Return the [X, Y] coordinate for the center point of the cell that contains the specified text.  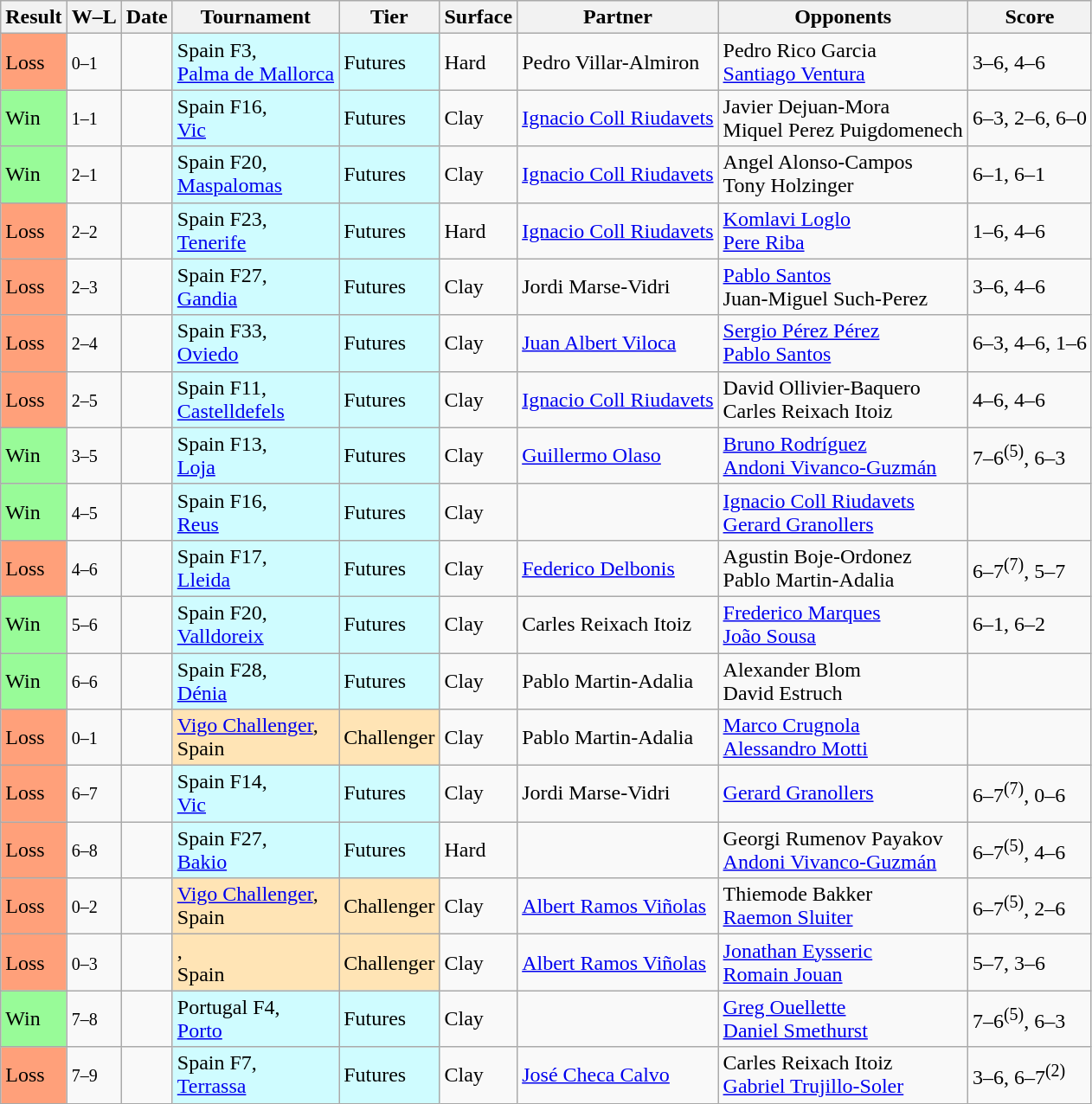
Agustin Boje-Ordonez Pablo Martin-Adalia [843, 568]
Date [147, 17]
Spain F13,Loja [255, 455]
Spain F33,Oviedo [255, 343]
Spain F16,Reus [255, 512]
Sergio Pérez Pérez Pablo Santos [843, 343]
,Spain [255, 962]
Jonathan Eysseric Romain Jouan [843, 962]
Surface [479, 17]
6–8 [93, 850]
3–5 [93, 455]
W–L [93, 17]
7–9 [93, 1075]
Angel Alonso-Campos Tony Holzinger [843, 175]
Tier [389, 17]
6–3, 2–6, 6–0 [1030, 118]
0–3 [93, 962]
Pablo Santos Juan-Miguel Such-Perez [843, 287]
Spain F27,Bakio [255, 850]
Spain F3,Palma de Mallorca [255, 62]
0–2 [93, 907]
Marco Crugnola Alessandro Motti [843, 737]
6–1, 6–1 [1030, 175]
2–4 [93, 343]
Frederico Marques João Sousa [843, 625]
Ignacio Coll Riudavets Gerard Granollers [843, 512]
Gerard Granollers [843, 794]
Komlavi Loglo Pere Riba [843, 230]
Carles Reixach Itoiz [618, 625]
2–2 [93, 230]
3–6, 6–7(2) [1030, 1075]
Spain F28,Dénia [255, 680]
Spain F27,Gandia [255, 287]
6–7(5), 4–6 [1030, 850]
2–1 [93, 175]
4–6, 4–6 [1030, 400]
2–3 [93, 287]
5–6 [93, 625]
Bruno Rodríguez Andoni Vivanco-Guzmán [843, 455]
6–7 [93, 794]
Juan Albert Viloca [618, 343]
6–7(7), 0–6 [1030, 794]
Javier Dejuan-Mora Miquel Perez Puigdomenech [843, 118]
Score [1030, 17]
Opponents [843, 17]
José Checa Calvo [618, 1075]
2–5 [93, 400]
6–3, 4–6, 1–6 [1030, 343]
4–5 [93, 512]
David Ollivier-Baquero Carles Reixach Itoiz [843, 400]
6–1, 6–2 [1030, 625]
Pedro Villar-Almiron [618, 62]
Spain F14,Vic [255, 794]
Greg Ouellette Daniel Smethurst [843, 1019]
4–6 [93, 568]
Spain F20,Valldoreix [255, 625]
6–7(7), 5–7 [1030, 568]
Georgi Rumenov Payakov Andoni Vivanco-Guzmán [843, 850]
Guillermo Olaso [618, 455]
Spain F16,Vic [255, 118]
Tournament [255, 17]
Spain F20,Maspalomas [255, 175]
Spain F11,Castelldefels [255, 400]
Thiemode Bakker Raemon Sluiter [843, 907]
Spain F17,Lleida [255, 568]
Spain F7,Terrassa [255, 1075]
Spain F23,Tenerife [255, 230]
Portugal F4,Porto [255, 1019]
6–6 [93, 680]
1–6, 4–6 [1030, 230]
5–7, 3–6 [1030, 962]
6–7(5), 2–6 [1030, 907]
Carles Reixach Itoiz Gabriel Trujillo-Soler [843, 1075]
Alexander Blom David Estruch [843, 680]
Pedro Rico Garcia Santiago Ventura [843, 62]
Federico Delbonis [618, 568]
Result [34, 17]
1–1 [93, 118]
7–8 [93, 1019]
Partner [618, 17]
